From the cell containing the given text, extract its center point as (x, y) coordinate. 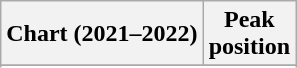
Chart (2021–2022) (102, 34)
Peakposition (249, 34)
